Provide the (X, Y) coordinate of the cell's center where the given text is located.  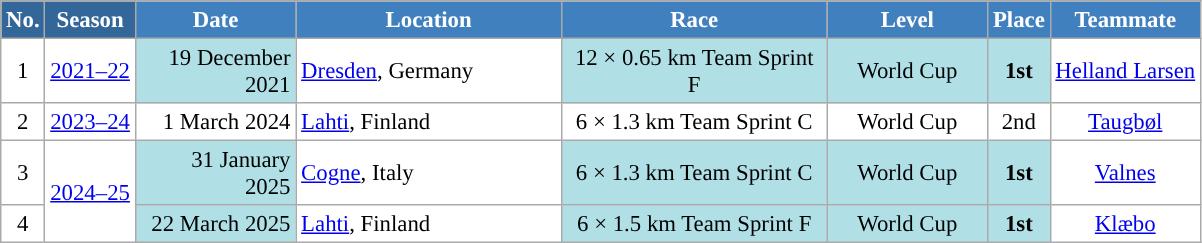
Valnes (1125, 174)
31 January 2025 (216, 174)
No. (23, 20)
1 (23, 72)
12 × 0.65 km Team Sprint F (694, 72)
Level (908, 20)
Season (90, 20)
Date (216, 20)
2024–25 (90, 192)
6 × 1.5 km Team Sprint F (694, 224)
Location (429, 20)
4 (23, 224)
2nd (1019, 122)
Cogne, Italy (429, 174)
Taugbøl (1125, 122)
2023–24 (90, 122)
Helland Larsen (1125, 72)
Teammate (1125, 20)
Place (1019, 20)
2 (23, 122)
2021–22 (90, 72)
1 March 2024 (216, 122)
3 (23, 174)
22 March 2025 (216, 224)
Dresden, Germany (429, 72)
Klæbo (1125, 224)
19 December 2021 (216, 72)
Race (694, 20)
